Scan for the cell matching the given text and deliver its (X, Y) coordinate at center. 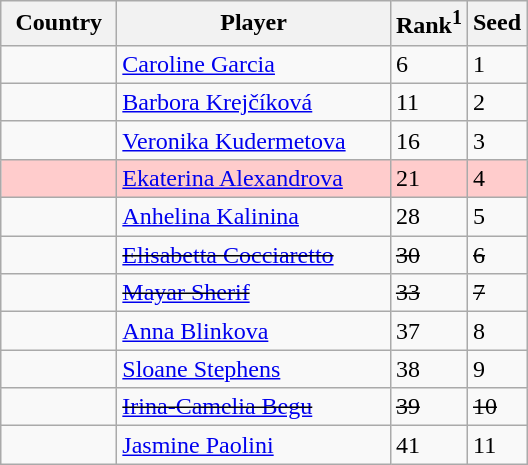
Seed (496, 24)
3 (496, 140)
4 (496, 178)
2 (496, 102)
Anna Blinkova (254, 331)
Elisabetta Cocciaretto (254, 255)
Caroline Garcia (254, 64)
8 (496, 331)
Ekaterina Alexandrova (254, 178)
Anhelina Kalinina (254, 217)
Sloane Stephens (254, 369)
28 (428, 217)
37 (428, 331)
41 (428, 445)
33 (428, 293)
30 (428, 255)
5 (496, 217)
Country (59, 24)
21 (428, 178)
9 (496, 369)
Mayar Sherif (254, 293)
Jasmine Paolini (254, 445)
Irina-Camelia Begu (254, 407)
7 (496, 293)
16 (428, 140)
39 (428, 407)
Veronika Kudermetova (254, 140)
Player (254, 24)
Barbora Krejčíková (254, 102)
10 (496, 407)
1 (496, 64)
38 (428, 369)
Rank1 (428, 24)
